For the text-containing cell, return its midpoint in (x, y) coordinate format. 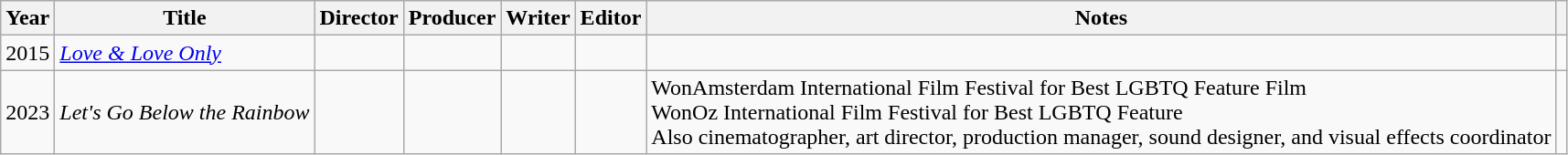
Producer (452, 18)
Let's Go Below the Rainbow (185, 112)
Writer (538, 18)
Year (27, 18)
2015 (27, 53)
Editor (611, 18)
Director (358, 18)
Notes (1101, 18)
Love & Love Only (185, 53)
2023 (27, 112)
Title (185, 18)
